Return the [X, Y] coordinate for the center point of the cell that contains the specified text.  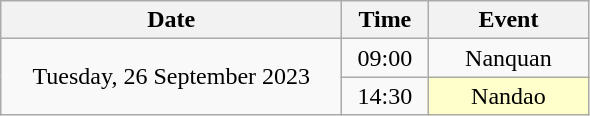
Tuesday, 26 September 2023 [172, 77]
Event [508, 20]
Nandao [508, 96]
Time [385, 20]
Nanquan [508, 58]
14:30 [385, 96]
09:00 [385, 58]
Date [172, 20]
